For the text-containing cell, return its midpoint in [x, y] coordinate format. 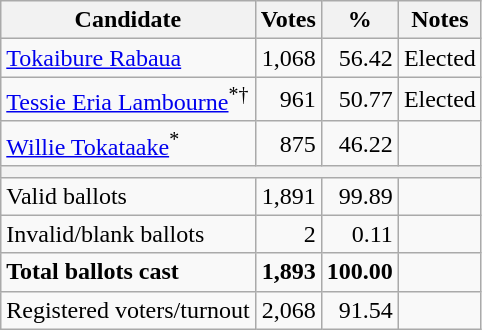
Tokaibure Rabaua [128, 58]
961 [288, 100]
56.42 [360, 58]
99.89 [360, 196]
Notes [440, 20]
46.22 [360, 144]
Willie Tokataake* [128, 144]
Total ballots cast [128, 272]
Candidate [128, 20]
Invalid/blank ballots [128, 234]
50.77 [360, 100]
2 [288, 234]
Registered voters/turnout [128, 310]
100.00 [360, 272]
Valid ballots [128, 196]
1,891 [288, 196]
Tessie Eria Lambourne*† [128, 100]
Votes [288, 20]
% [360, 20]
0.11 [360, 234]
1,893 [288, 272]
875 [288, 144]
2,068 [288, 310]
1,068 [288, 58]
91.54 [360, 310]
